Provide the [x, y] coordinate of the cell's center where the given text is located.  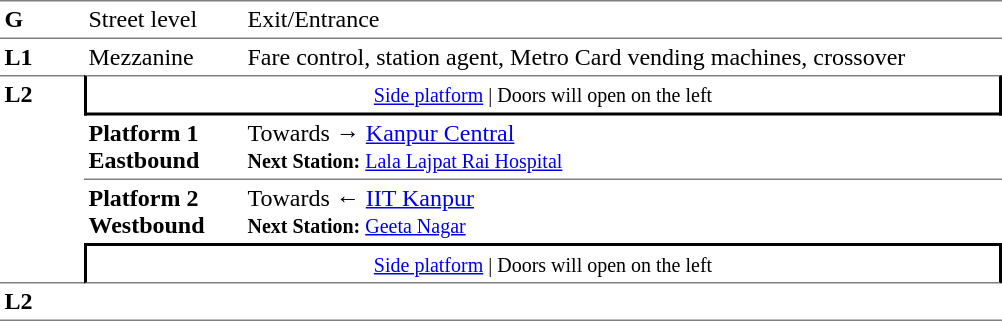
Towards ← IIT KanpurNext Station: Geeta Nagar [622, 212]
Exit/Entrance [622, 20]
L1 [42, 57]
Towards → Kanpur CentralNext Station: Lala Lajpat Rai Hospital [622, 148]
Fare control, station agent, Metro Card vending machines, crossover [622, 57]
G [42, 20]
Street level [164, 20]
Platform 1Eastbound [164, 148]
Mezzanine [164, 57]
L2 [42, 179]
Platform 2Westbound [164, 212]
